Capture the cell that displays the provided text and extract its [X, Y] central coordinate. 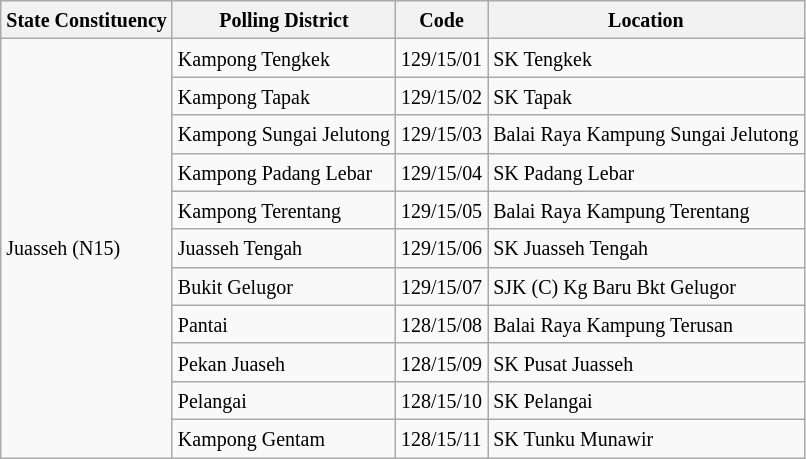
Pelangai [284, 400]
Location [646, 20]
SK Juasseh Tengah [646, 248]
Kampong Tapak [284, 96]
Juasseh Tengah [284, 248]
Kampong Sungai Jelutong [284, 134]
129/15/01 [442, 58]
Balai Raya Kampung Terusan [646, 324]
SK Tengkek [646, 58]
Kampong Terentang [284, 210]
129/15/05 [442, 210]
Pantai [284, 324]
Kampong Tengkek [284, 58]
Juasseh (N15) [87, 248]
Bukit Gelugor [284, 286]
Pekan Juaseh [284, 362]
Kampong Gentam [284, 438]
129/15/04 [442, 172]
Balai Raya Kampung Sungai Jelutong [646, 134]
SK Pusat Juasseh [646, 362]
State Constituency [87, 20]
128/15/10 [442, 400]
SJK (C) Kg Baru Bkt Gelugor [646, 286]
Code [442, 20]
SK Pelangai [646, 400]
SK Tunku Munawir [646, 438]
Kampong Padang Lebar [284, 172]
128/15/08 [442, 324]
SK Padang Lebar [646, 172]
SK Tapak [646, 96]
129/15/03 [442, 134]
129/15/02 [442, 96]
129/15/07 [442, 286]
Balai Raya Kampung Terentang [646, 210]
128/15/11 [442, 438]
Polling District [284, 20]
129/15/06 [442, 248]
128/15/09 [442, 362]
